Return the (X, Y) coordinate for the center point of the cell that contains the specified text.  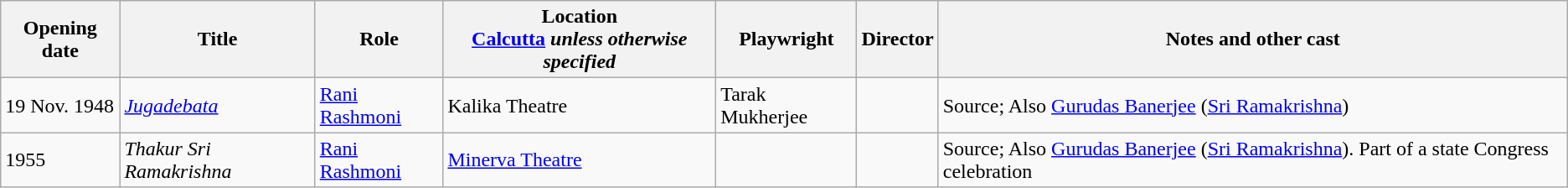
Title (218, 39)
Tarak Mukherjee (787, 106)
Kalika Theatre (580, 106)
19 Nov. 1948 (60, 106)
Playwright (787, 39)
Jugadebata (218, 106)
Source; Also Gurudas Banerjee (Sri Ramakrishna) (1253, 106)
1955 (60, 159)
Director (898, 39)
Thakur Sri Ramakrishna (218, 159)
Opening date (60, 39)
Role (379, 39)
Notes and other cast (1253, 39)
Minerva Theatre (580, 159)
LocationCalcutta unless otherwise specified (580, 39)
Source; Also Gurudas Banerjee (Sri Ramakrishna). Part of a state Congress celebration (1253, 159)
